Output the [x, y] coordinate of the center of the cell containing the given text.  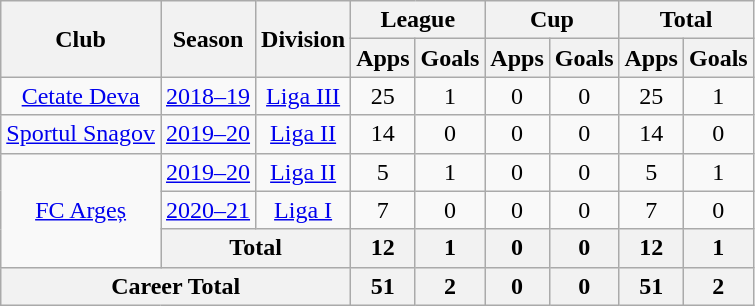
Sportul Snagov [81, 134]
Cetate Deva [81, 96]
Liga I [304, 210]
Club [81, 39]
2018–19 [208, 96]
2020–21 [208, 210]
Division [304, 39]
Liga III [304, 96]
FC Argeș [81, 210]
Cup [552, 20]
Season [208, 39]
Career Total [176, 286]
League [418, 20]
